Search for the cell housing the specified text and yield its [x, y] center coordinate. 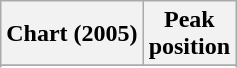
Chart (2005) [72, 34]
Peakposition [189, 34]
